Locate the cell with the specified text and output its [x, y] center coordinate. 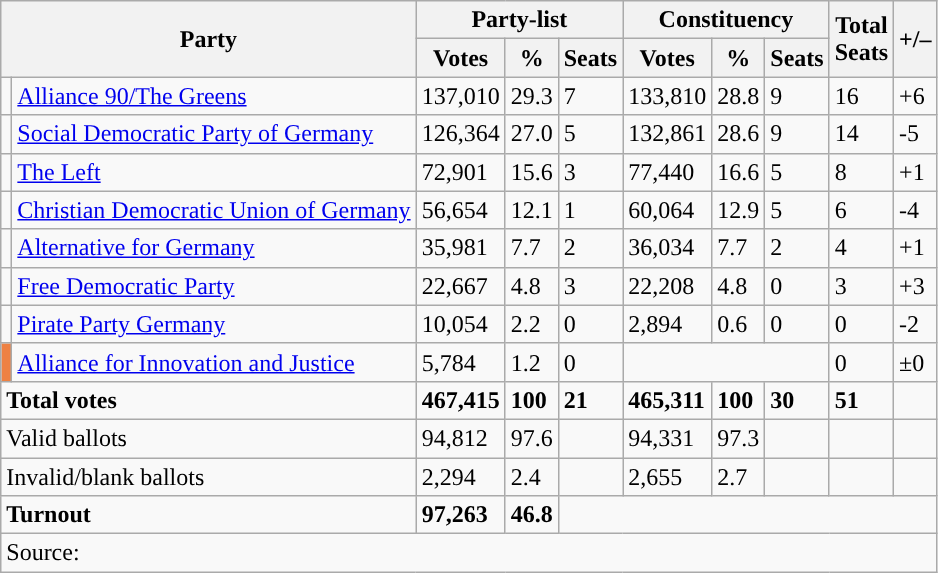
7 [590, 96]
Party [208, 39]
29.3 [532, 96]
97.3 [738, 438]
2,294 [460, 477]
14 [861, 134]
2.2 [532, 324]
-2 [916, 324]
16.6 [738, 172]
465,311 [668, 400]
36,034 [668, 248]
6 [861, 210]
1 [590, 210]
-5 [916, 134]
22,667 [460, 286]
TotalSeats [861, 39]
15.6 [532, 172]
30 [797, 400]
Alliance for Innovation and Justice [214, 362]
Social Democratic Party of Germany [214, 134]
+/– [916, 39]
60,064 [668, 210]
Total votes [208, 400]
28.8 [738, 96]
46.8 [532, 515]
22,208 [668, 286]
12.9 [738, 210]
56,654 [460, 210]
Pirate Party Germany [214, 324]
2,655 [668, 477]
2,894 [668, 324]
467,415 [460, 400]
35,981 [460, 248]
94,812 [460, 438]
12.1 [532, 210]
28.6 [738, 134]
Constituency [726, 20]
16 [861, 96]
Christian Democratic Union of Germany [214, 210]
Free Democratic Party [214, 286]
10,054 [460, 324]
Turnout [208, 515]
72,901 [460, 172]
The Left [214, 172]
77,440 [668, 172]
5,784 [460, 362]
±0 [916, 362]
2.7 [738, 477]
132,861 [668, 134]
97,263 [460, 515]
51 [861, 400]
4 [861, 248]
21 [590, 400]
1.2 [532, 362]
Alternative for Germany [214, 248]
-4 [916, 210]
94,331 [668, 438]
133,810 [668, 96]
+3 [916, 286]
Source: [469, 553]
0.6 [738, 324]
27.0 [532, 134]
Invalid/blank ballots [208, 477]
137,010 [460, 96]
Valid ballots [208, 438]
97.6 [532, 438]
8 [861, 172]
+6 [916, 96]
Alliance 90/The Greens [214, 96]
Party-list [520, 20]
2.4 [532, 477]
126,364 [460, 134]
